Return (x, y) of the center of cell containing provided text 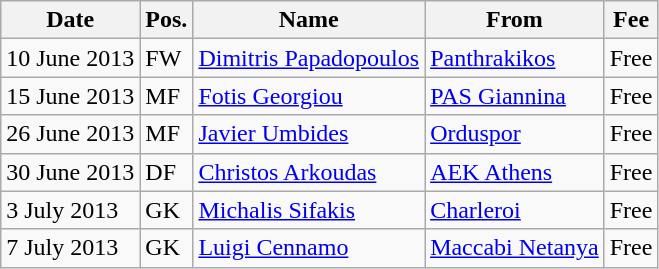
Orduspor (515, 134)
Javier Umbides (309, 134)
Fee (631, 20)
From (515, 20)
Dimitris Papadopoulos (309, 58)
PAS Giannina (515, 96)
FW (166, 58)
Maccabi Netanya (515, 248)
26 June 2013 (70, 134)
Michalis Sifakis (309, 210)
10 June 2013 (70, 58)
30 June 2013 (70, 172)
AEK Athens (515, 172)
Name (309, 20)
Date (70, 20)
Pos. (166, 20)
Fotis Georgiou (309, 96)
DF (166, 172)
Charleroi (515, 210)
7 July 2013 (70, 248)
Luigi Cennamo (309, 248)
Panthrakikos (515, 58)
15 June 2013 (70, 96)
Christos Arkoudas (309, 172)
3 July 2013 (70, 210)
